From the cell containing the given text, extract its center point as [X, Y] coordinate. 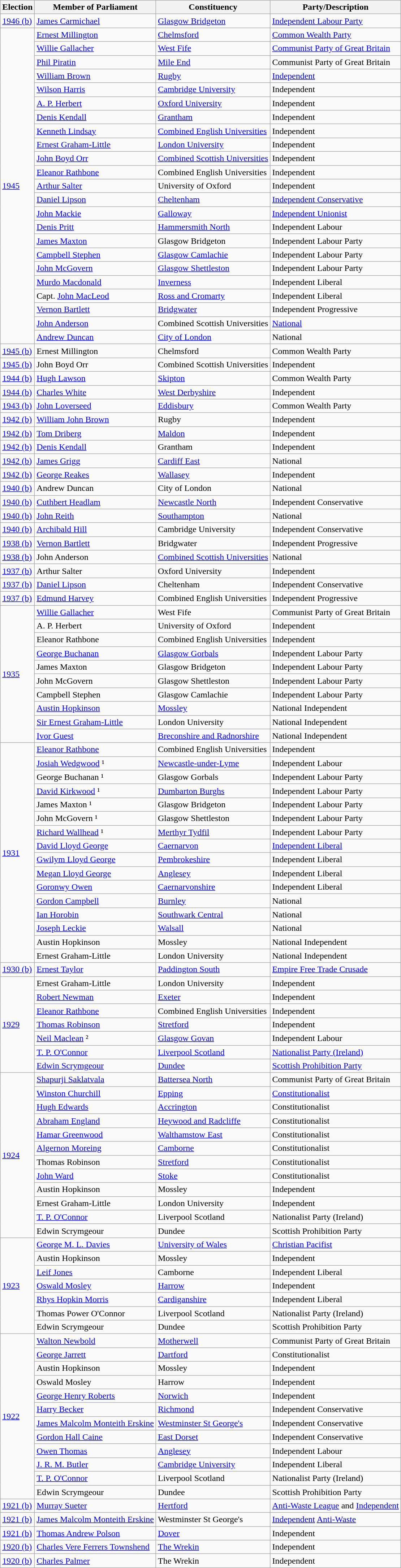
George Reakes [95, 475]
Gordon Campbell [95, 901]
William Brown [95, 76]
1929 [17, 1024]
Southwark Central [213, 915]
Edmund Harvey [95, 598]
Cardiganshire [213, 1300]
Motherwell [213, 1341]
Christian Pacifist [336, 1244]
George M. L. Davies [95, 1244]
Exeter [213, 997]
George Henry Roberts [95, 1396]
Richmond [213, 1409]
Kenneth Lindsay [95, 131]
Cardiff East [213, 461]
Robert Newman [95, 997]
Wallasey [213, 475]
George Buchanan ¹ [95, 777]
J. R. M. Butler [95, 1464]
Sir Ernest Graham-Little [95, 722]
Newcastle-under-Lyme [213, 763]
Battersea North [213, 1080]
Cuthbert Headlam [95, 502]
Ivor Guest [95, 736]
Hugh Lawson [95, 378]
Goronwy Owen [95, 887]
Constituency [213, 7]
James Maxton ¹ [95, 804]
Algernon Moreing [95, 1148]
Gwilym Lloyd George [95, 860]
John McGovern ¹ [95, 818]
1923 [17, 1286]
Newcastle North [213, 502]
Pembrokeshire [213, 860]
Election [17, 7]
Charles White [95, 392]
Hamar Greenwood [95, 1135]
Accrington [213, 1107]
Heywood and Radcliffe [213, 1121]
1922 [17, 1417]
Charles Palmer [95, 1561]
Paddington South [213, 969]
Maldon [213, 433]
Eddisbury [213, 406]
Dumbarton Burghs [213, 791]
John Loverseed [95, 406]
1931 [17, 852]
Capt. John MacLeod [95, 296]
1935 [17, 674]
Murray Sueter [95, 1506]
Murdo Macdonald [95, 282]
Member of Parliament [95, 7]
Walton Newbold [95, 1341]
Galloway [213, 213]
Thomas Andrew Polson [95, 1533]
Abraham England [95, 1121]
Richard Wallhead ¹ [95, 832]
University of Wales [213, 1244]
Inverness [213, 282]
David Lloyd George [95, 846]
Ian Horobin [95, 915]
East Dorset [213, 1437]
1930 (b) [17, 969]
Norwich [213, 1396]
Josiah Wedgwood ¹ [95, 763]
Neil Maclean ² [95, 1038]
Skipton [213, 378]
Walthamstow East [213, 1135]
Hugh Edwards [95, 1107]
Thomas Power O'Connor [95, 1313]
Ross and Cromarty [213, 296]
Megan Lloyd George [95, 873]
Gordon Hall Caine [95, 1437]
George Buchanan [95, 653]
Independent Unionist [336, 213]
Ernest Taylor [95, 969]
Caernarvon [213, 846]
Anti-Waste League and Independent [336, 1506]
Joseph Leckie [95, 928]
Caernarvonshire [213, 887]
George Jarrett [95, 1355]
James Carmichael [95, 21]
Southampton [213, 516]
John Ward [95, 1176]
Archibald Hill [95, 530]
Dartford [213, 1355]
Leif Jones [95, 1272]
Glasgow Govan [213, 1038]
Owen Thomas [95, 1451]
William John Brown [95, 420]
Harry Becker [95, 1409]
Winston Churchill [95, 1093]
James Grigg [95, 461]
1945 [17, 186]
Merthyr Tydfil [213, 832]
Party/Description [336, 7]
Rhys Hopkin Morris [95, 1300]
Breconshire and Radnorshire [213, 736]
Burnley [213, 901]
Dover [213, 1533]
David Kirkwood ¹ [95, 791]
John Reith [95, 516]
1946 (b) [17, 21]
Wilson Harris [95, 90]
Shapurji Saklatvala [95, 1080]
1943 (b) [17, 406]
West Derbyshire [213, 392]
Walsall [213, 928]
Epping [213, 1093]
Tom Driberg [95, 433]
Stoke [213, 1176]
Denis Pritt [95, 227]
Charles Vere Ferrers Townshend [95, 1547]
John Mackie [95, 213]
1924 [17, 1155]
Hammersmith North [213, 227]
Hertford [213, 1506]
Empire Free Trade Crusade [336, 969]
Mile End [213, 62]
Independent Anti-Waste [336, 1520]
Phil Piratin [95, 62]
